Detect which cell encompasses the target text, then output its [x, y] center coordinate. 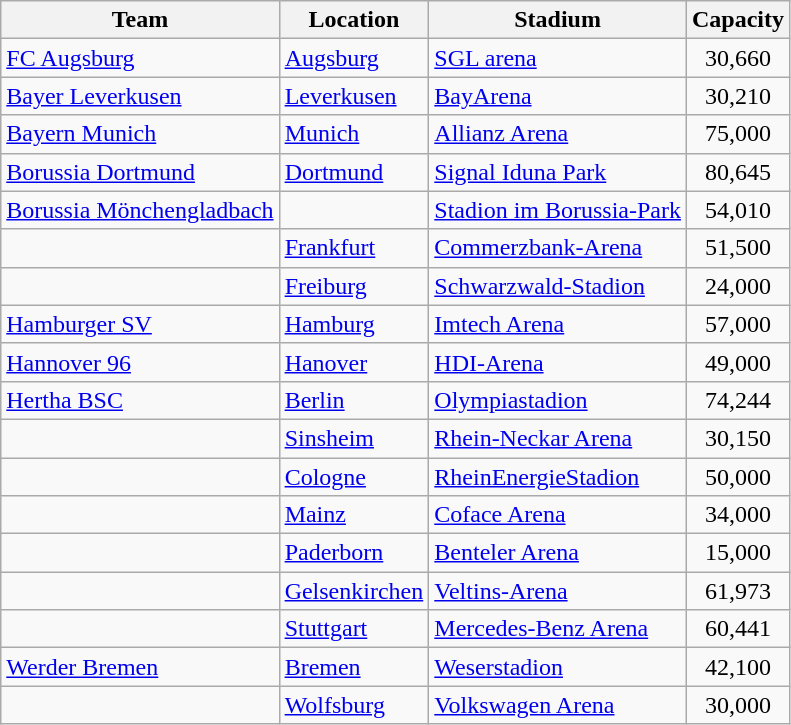
34,000 [738, 515]
Mainz [354, 515]
Cologne [354, 477]
Location [354, 20]
Munich [354, 134]
Gelsenkirchen [354, 591]
Hamburg [354, 324]
Weserstadion [558, 667]
15,000 [738, 553]
Hannover 96 [140, 362]
Paderborn [354, 553]
Stadium [558, 20]
30,660 [738, 58]
30,150 [738, 438]
RheinEnergieStadion [558, 477]
Borussia Mönchengladbach [140, 210]
Olympiastadion [558, 400]
Dortmund [354, 172]
75,000 [738, 134]
54,010 [738, 210]
Signal Iduna Park [558, 172]
30,000 [738, 705]
Benteler Arena [558, 553]
30,210 [738, 96]
60,441 [738, 629]
Capacity [738, 20]
42,100 [738, 667]
Bayer Leverkusen [140, 96]
Werder Bremen [140, 667]
Allianz Arena [558, 134]
SGL arena [558, 58]
Borussia Dortmund [140, 172]
Bremen [354, 667]
61,973 [738, 591]
BayArena [558, 96]
51,500 [738, 248]
80,645 [738, 172]
Imtech Arena [558, 324]
Veltins-Arena [558, 591]
Commerzbank-Arena [558, 248]
Schwarzwald-Stadion [558, 286]
Coface Arena [558, 515]
Hamburger SV [140, 324]
Freiburg [354, 286]
24,000 [738, 286]
Frankfurt [354, 248]
Hertha BSC [140, 400]
Stadion im Borussia-Park [558, 210]
Augsburg [354, 58]
Stuttgart [354, 629]
Hanover [354, 362]
57,000 [738, 324]
FC Augsburg [140, 58]
50,000 [738, 477]
Mercedes-Benz Arena [558, 629]
Berlin [354, 400]
Wolfsburg [354, 705]
Sinsheim [354, 438]
Bayern Munich [140, 134]
Rhein-Neckar Arena [558, 438]
HDI-Arena [558, 362]
Leverkusen [354, 96]
74,244 [738, 400]
Volkswagen Arena [558, 705]
Team [140, 20]
49,000 [738, 362]
